Provide the [X, Y] coordinate of the cell's center where the given text is located.  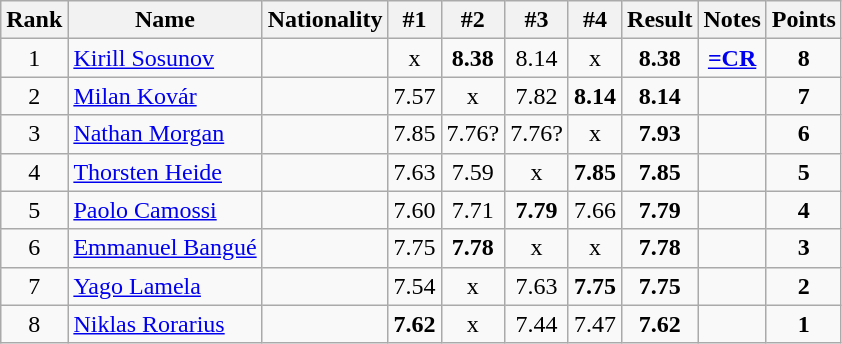
Nathan Morgan [165, 134]
7.57 [414, 96]
7.44 [537, 324]
Nationality [325, 20]
#4 [594, 20]
#3 [537, 20]
Result [660, 20]
7.71 [473, 210]
7.47 [594, 324]
7.54 [414, 286]
Emmanuel Bangué [165, 248]
Paolo Camossi [165, 210]
#2 [473, 20]
Rank [34, 20]
Thorsten Heide [165, 172]
Niklas Rorarius [165, 324]
7.82 [537, 96]
7.59 [473, 172]
7.66 [594, 210]
=CR [732, 58]
Kirill Sosunov [165, 58]
Name [165, 20]
Milan Kovár [165, 96]
Yago Lamela [165, 286]
#1 [414, 20]
Points [804, 20]
7.60 [414, 210]
Notes [732, 20]
7.93 [660, 134]
